Search for the cell housing the specified text and yield its (X, Y) center coordinate. 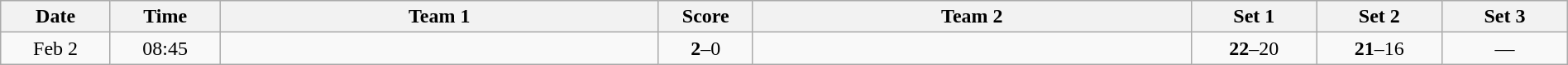
Set 3 (1505, 17)
Date (56, 17)
08:45 (165, 48)
22–20 (1255, 48)
21–16 (1379, 48)
Team 2 (972, 17)
Team 1 (439, 17)
2–0 (705, 48)
Set 1 (1255, 17)
Time (165, 17)
Score (705, 17)
Set 2 (1379, 17)
— (1505, 48)
Feb 2 (56, 48)
